Output the (x, y) coordinate of the center of the cell containing the given text.  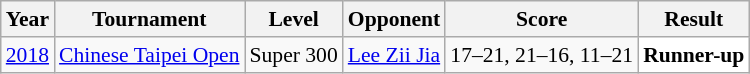
Chinese Taipei Open (149, 55)
Opponent (394, 19)
2018 (28, 55)
Score (542, 19)
Year (28, 19)
Runner-up (694, 55)
Level (293, 19)
Super 300 (293, 55)
Result (694, 19)
Tournament (149, 19)
Lee Zii Jia (394, 55)
17–21, 21–16, 11–21 (542, 55)
